Return [X, Y] of the center of cell containing provided text 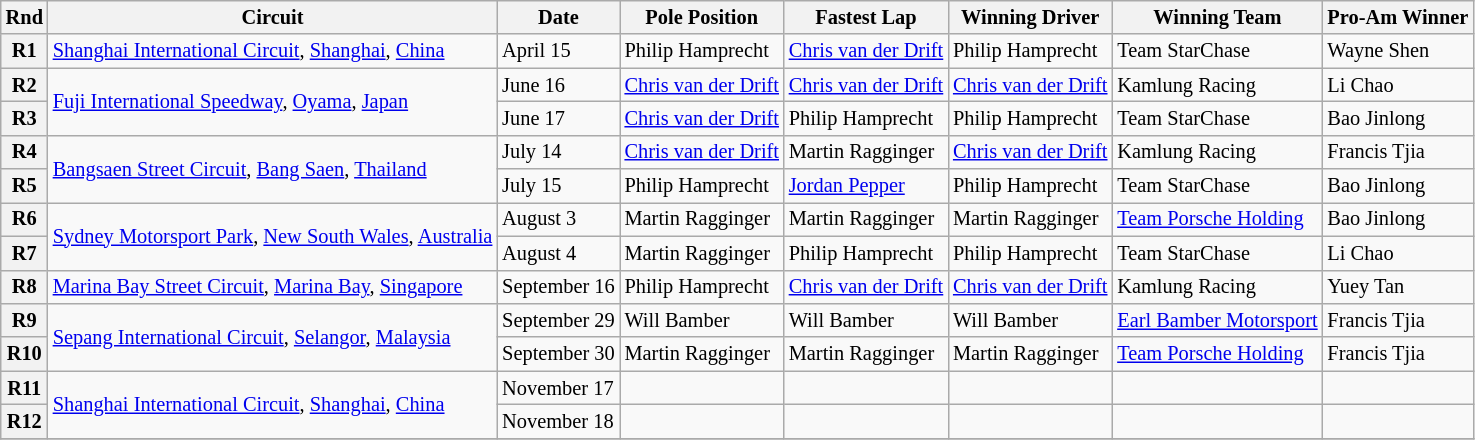
R2 [24, 85]
Sepang International Circuit, Selangor, Malaysia [272, 336]
R3 [24, 118]
September 30 [558, 354]
R8 [24, 287]
Rnd [24, 17]
Marina Bay Street Circuit, Marina Bay, Singapore [272, 287]
Circuit [272, 17]
November 17 [558, 388]
Pole Position [702, 17]
R10 [24, 354]
July 14 [558, 152]
Pro-Am Winner [1398, 17]
July 15 [558, 186]
R1 [24, 51]
Earl Bamber Motorsport [1217, 320]
April 15 [558, 51]
Winning Driver [1030, 17]
June 17 [558, 118]
June 16 [558, 85]
Date [558, 17]
R7 [24, 253]
R5 [24, 186]
August 3 [558, 219]
November 18 [558, 421]
Bangsaen Street Circuit, Bang Saen, Thailand [272, 168]
R4 [24, 152]
Jordan Pepper [866, 186]
Winning Team [1217, 17]
R6 [24, 219]
September 29 [558, 320]
Fuji International Speedway, Oyama, Japan [272, 102]
Fastest Lap [866, 17]
Yuey Tan [1398, 287]
Sydney Motorsport Park, New South Wales, Australia [272, 236]
September 16 [558, 287]
R11 [24, 388]
R12 [24, 421]
R9 [24, 320]
August 4 [558, 253]
Wayne Shen [1398, 51]
